For the text-containing cell, return its midpoint in [X, Y] coordinate format. 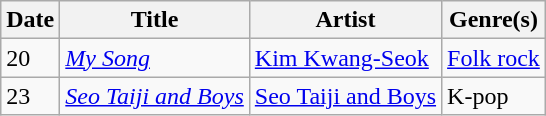
20 [30, 58]
Kim Kwang-Seok [345, 58]
Date [30, 20]
Genre(s) [494, 20]
23 [30, 96]
Folk rock [494, 58]
K-pop [494, 96]
Title [155, 20]
Artist [345, 20]
My Song [155, 58]
